Determine the [x, y] coordinate at the center of the cell enclosing the given text.  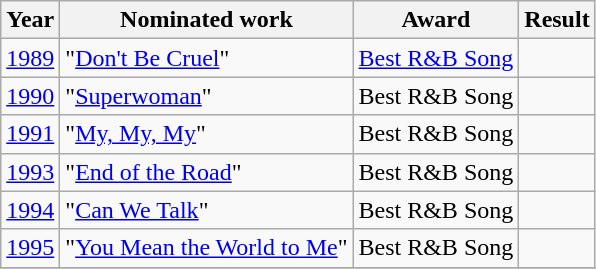
1989 [30, 58]
Year [30, 20]
Nominated work [206, 20]
Result [557, 20]
"End of the Road" [206, 172]
Award [436, 20]
"You Mean the World to Me" [206, 248]
1993 [30, 172]
1995 [30, 248]
"Superwoman" [206, 96]
1994 [30, 210]
1990 [30, 96]
"Can We Talk" [206, 210]
"Don't Be Cruel" [206, 58]
"My, My, My" [206, 134]
1991 [30, 134]
